Return the (X, Y) coordinate for the center point of the cell that contains the specified text.  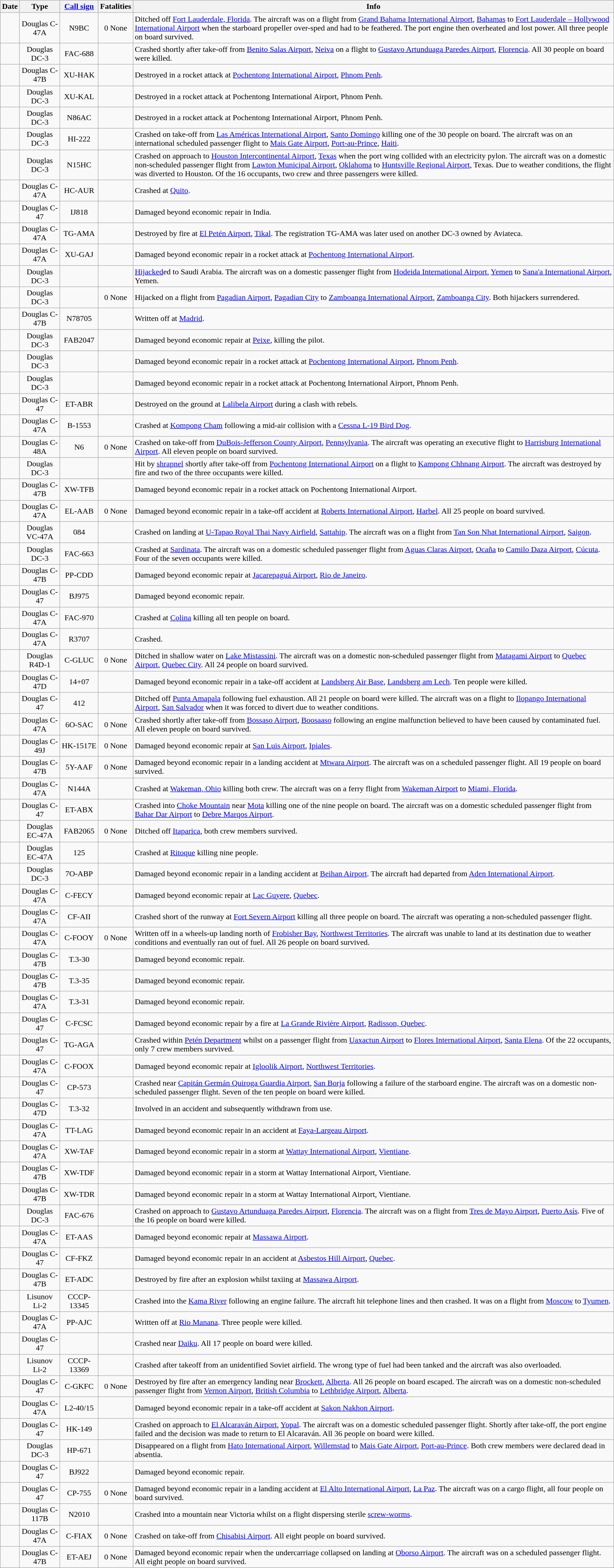
Douglas R4D-1 (40, 660)
CCCP-13345 (79, 1301)
CP-573 (79, 1088)
FAB2047 (79, 340)
FAC-663 (79, 553)
Info (373, 7)
IJ818 (79, 212)
Damaged beyond economic repair at Massawa Airport. (373, 1237)
N144A (79, 788)
Damaged beyond economic repair in a rocket attack on Pochentong International Airport. (373, 490)
Crashed at Wakeman, Ohio killing both crew. The aircraft was on a ferry flight from Wakeman Airport to Miami, Florida. (373, 788)
Damaged beyond economic repair in India. (373, 212)
TT-LAG (79, 1130)
Crashed on landing at U-Tapao Royal Thai Navy Airfield, Sattahip. The aircraft was on a flight from Tan Son Nhat International Airport, Saigon. (373, 532)
125 (79, 853)
FAC-676 (79, 1216)
Douglas C-49J (40, 746)
R3707 (79, 639)
Date (10, 7)
C-GLUC (79, 660)
CF-AII (79, 916)
C-FOOX (79, 1066)
CF-FKZ (79, 1258)
CP-755 (79, 1493)
14+07 (79, 682)
6O-SAC (79, 725)
HK-149 (79, 1429)
C-FCSC (79, 1023)
Douglas VC-47A (40, 532)
Type (40, 7)
Destroyed on the ground at Lalibela Airport during a clash with rebels. (373, 404)
XW-TFB (79, 490)
Fatalities (116, 7)
C-FIAX (79, 1536)
Damaged beyond economic repair in an accident at Asbestos Hill Airport, Quebec. (373, 1258)
Destroyed by fire at El Petén Airport, Tikal. The registration TG-AMA was later used on another DC-3 owned by Aviateca. (373, 233)
Crashed at Quito. (373, 190)
Written off at Rio Manana. Three people were killed. (373, 1323)
N2010 (79, 1514)
Destroyed by fire after an explosion whilst taxiing at Massawa Airport. (373, 1279)
EL-AAB (79, 511)
Crashed near Daiku. All 17 people on board were killed. (373, 1344)
412 (79, 703)
ET-ABX (79, 810)
Crashed at Kompong Cham following a mid-air collision with a Cessna L-19 Bird Dog. (373, 425)
XU-HAK (79, 75)
C-FOOY (79, 938)
Damaged beyond economic repair in a rocket attack at Pochentong International Airport. (373, 255)
N86AC (79, 117)
XW-TDR (79, 1194)
Written off at Madrid. (373, 319)
T.3-35 (79, 981)
Damaged beyond economic repair by a fire at La Grande Rivière Airport, Radisson, Quebec. (373, 1023)
XU-KAL (79, 96)
Douglas C-48A (40, 447)
Damaged beyond economic repair in a landing accident at Beihan Airport. The aircraft had departed from Aden International Airport. (373, 874)
Damaged beyond economic repair at Igloolik Airport, Northwest Territories. (373, 1066)
BJ922 (79, 1472)
HP-671 (79, 1451)
L2-40/15 (79, 1408)
FAB2065 (79, 831)
Hijacked on a flight from Pagadian Airport, Pagadian City to Zamboanga International Airport, Zamboanga City. Both hijackers surrendered. (373, 297)
T.3-30 (79, 959)
TG-AMA (79, 233)
Crashed. (373, 639)
BJ975 (79, 596)
Douglas C-117B (40, 1514)
Damaged beyond economic repair in a take-off accident at Landsberg Air Base, Landsberg am Lech. Ten people were killed. (373, 682)
Crashed into the Kama River following an engine failure. The aircraft hit telephone lines and then crashed. It was on a flight from Moscow to Tyumen. (373, 1301)
Crashed short of the runway at Fort Severn Airport killing all three people on board. The aircraft was operating a non-scheduled passenger flight. (373, 916)
Damaged beyond economic repair at Peixe, killing the pilot. (373, 340)
Damaged beyond economic repair at San Luis Airport, Ipiales. (373, 746)
Call sign (79, 7)
PP-CDD (79, 575)
Damaged beyond economic repair at Jacarepaguá Airport, Rio de Janeiro. (373, 575)
CCCP-13369 (79, 1365)
Crashed after takeoff from an unidentified Soviet airfield. The wrong type of fuel had been tanked and the aircraft was also overloaded. (373, 1365)
Crashed at Ritoque killing nine people. (373, 853)
T.3-31 (79, 1002)
FAC-688 (79, 54)
PP-AJC (79, 1323)
HC-AUR (79, 190)
Involved in an accident and subsequently withdrawn from use. (373, 1109)
Crashed on take-off from Chisabisi Airport. All eight people on board survived. (373, 1536)
C-FECY (79, 895)
ET-AEJ (79, 1557)
TG-AGA (79, 1045)
ET-ADC (79, 1279)
N15HC (79, 165)
C-GKFC (79, 1386)
FAC-970 (79, 618)
XW-TDF (79, 1173)
ET-AAS (79, 1237)
XU-GAJ (79, 255)
HK-1517E (79, 746)
N78705 (79, 319)
Damaged beyond economic repair in a take-off accident at Sakon Nakhon Airport. (373, 1408)
Damaged beyond economic repair in an accident at Faya-Largeau Airport. (373, 1130)
7O-ABP (79, 874)
N9BC (79, 28)
ET-ABR (79, 404)
T.3-32 (79, 1109)
Crashed at Colina killing all ten people on board. (373, 618)
Crashed into a mountain near Victoria whilst on a flight dispersing sterile screw-worms. (373, 1514)
N6 (79, 447)
5Y-AAF (79, 767)
B-1553 (79, 425)
XW-TAF (79, 1151)
Ditched off Itaparica, both crew members survived. (373, 831)
084 (79, 532)
Damaged beyond economic repair at Lac Guyere, Quebec. (373, 895)
Damaged beyond economic repair in a take-off accident at Roberts International Airport, Harbel. All 25 people on board survived. (373, 511)
HI-222 (79, 139)
